Extract the [x, y] coordinate from the center of the cell holding the provided text.  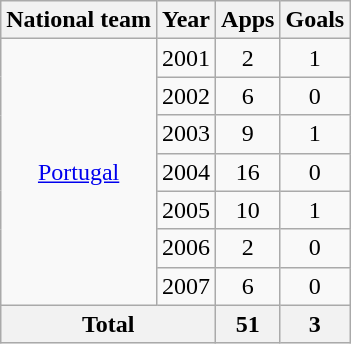
Apps [248, 20]
National team [79, 20]
Portugal [79, 172]
2002 [186, 96]
2003 [186, 134]
16 [248, 172]
2005 [186, 210]
2004 [186, 172]
Total [108, 324]
51 [248, 324]
2006 [186, 248]
10 [248, 210]
2007 [186, 286]
9 [248, 134]
2001 [186, 58]
Year [186, 20]
3 [315, 324]
Goals [315, 20]
